From the cell containing the given text, extract its center point as [x, y] coordinate. 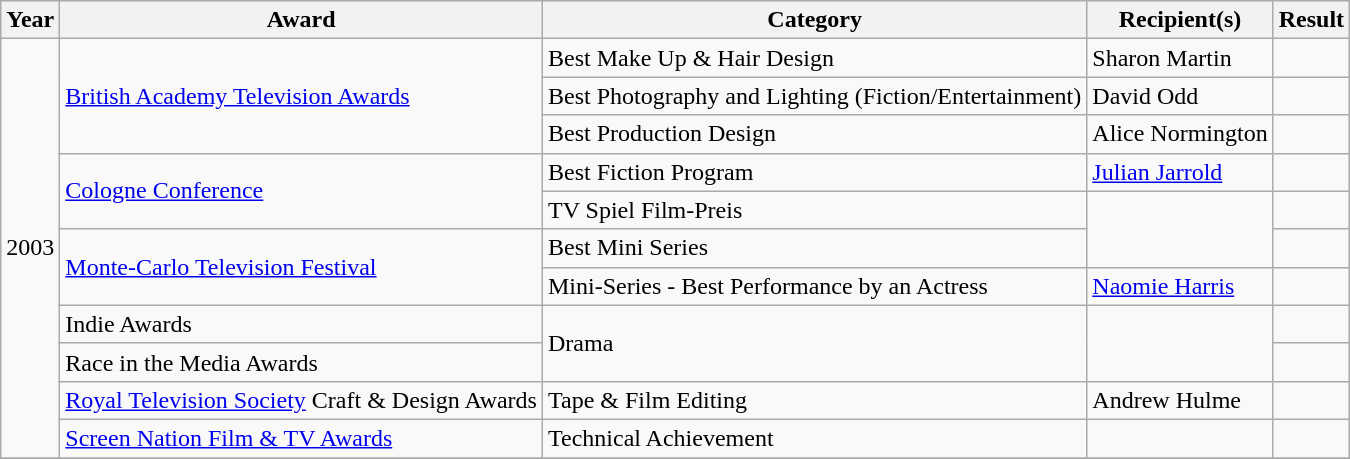
Best Fiction Program [814, 172]
Tape & Film Editing [814, 400]
Screen Nation Film & TV Awards [302, 438]
Sharon Martin [1180, 58]
Monte-Carlo Television Festival [302, 267]
Royal Television Society Craft & Design Awards [302, 400]
2003 [30, 248]
Drama [814, 343]
Best Photography and Lighting (Fiction/Entertainment) [814, 96]
David Odd [1180, 96]
Julian Jarrold [1180, 172]
Best Make Up & Hair Design [814, 58]
Mini-Series - Best Performance by an Actress [814, 286]
Cologne Conference [302, 191]
Best Production Design [814, 134]
Year [30, 20]
TV Spiel Film-Preis [814, 210]
Race in the Media Awards [302, 362]
Technical Achievement [814, 438]
Alice Normington [1180, 134]
Category [814, 20]
Naomie Harris [1180, 286]
Recipient(s) [1180, 20]
Indie Awards [302, 324]
Best Mini Series [814, 248]
Result [1311, 20]
Andrew Hulme [1180, 400]
British Academy Television Awards [302, 96]
Award [302, 20]
